Capture the cell that displays the provided text and extract its (x, y) central coordinate. 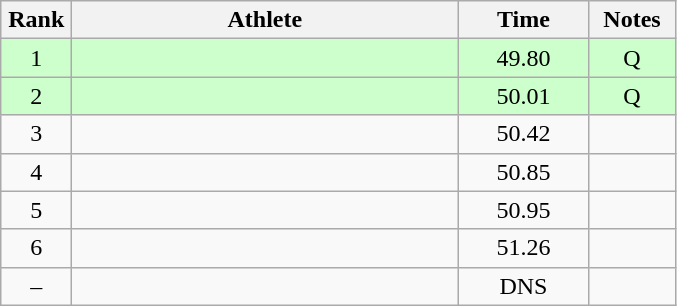
50.42 (524, 134)
50.95 (524, 210)
4 (36, 172)
51.26 (524, 248)
50.01 (524, 96)
5 (36, 210)
1 (36, 58)
2 (36, 96)
49.80 (524, 58)
Athlete (265, 20)
6 (36, 248)
Rank (36, 20)
3 (36, 134)
– (36, 286)
Time (524, 20)
50.85 (524, 172)
DNS (524, 286)
Notes (632, 20)
